Identify which cell holds the provided text, then report its [x, y] central coordinate. 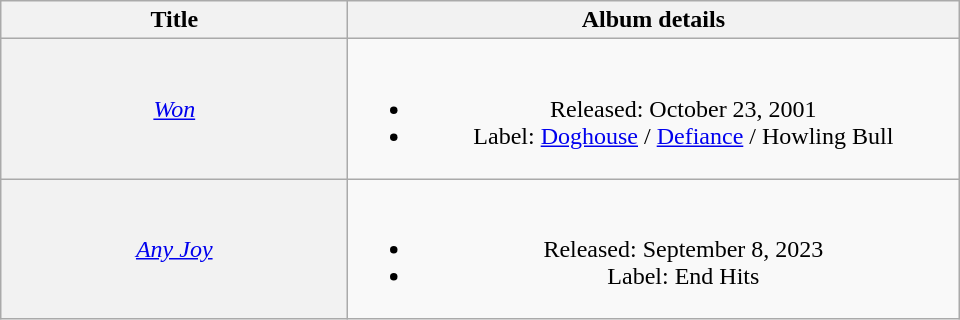
Released: October 23, 2001Label: Doghouse / Defiance / Howling Bull [654, 109]
Released: September 8, 2023Label: End Hits [654, 249]
Title [174, 20]
Album details [654, 20]
Won [174, 109]
Any Joy [174, 249]
